Return the (x, y) coordinate for the center point of the cell that contains the specified text.  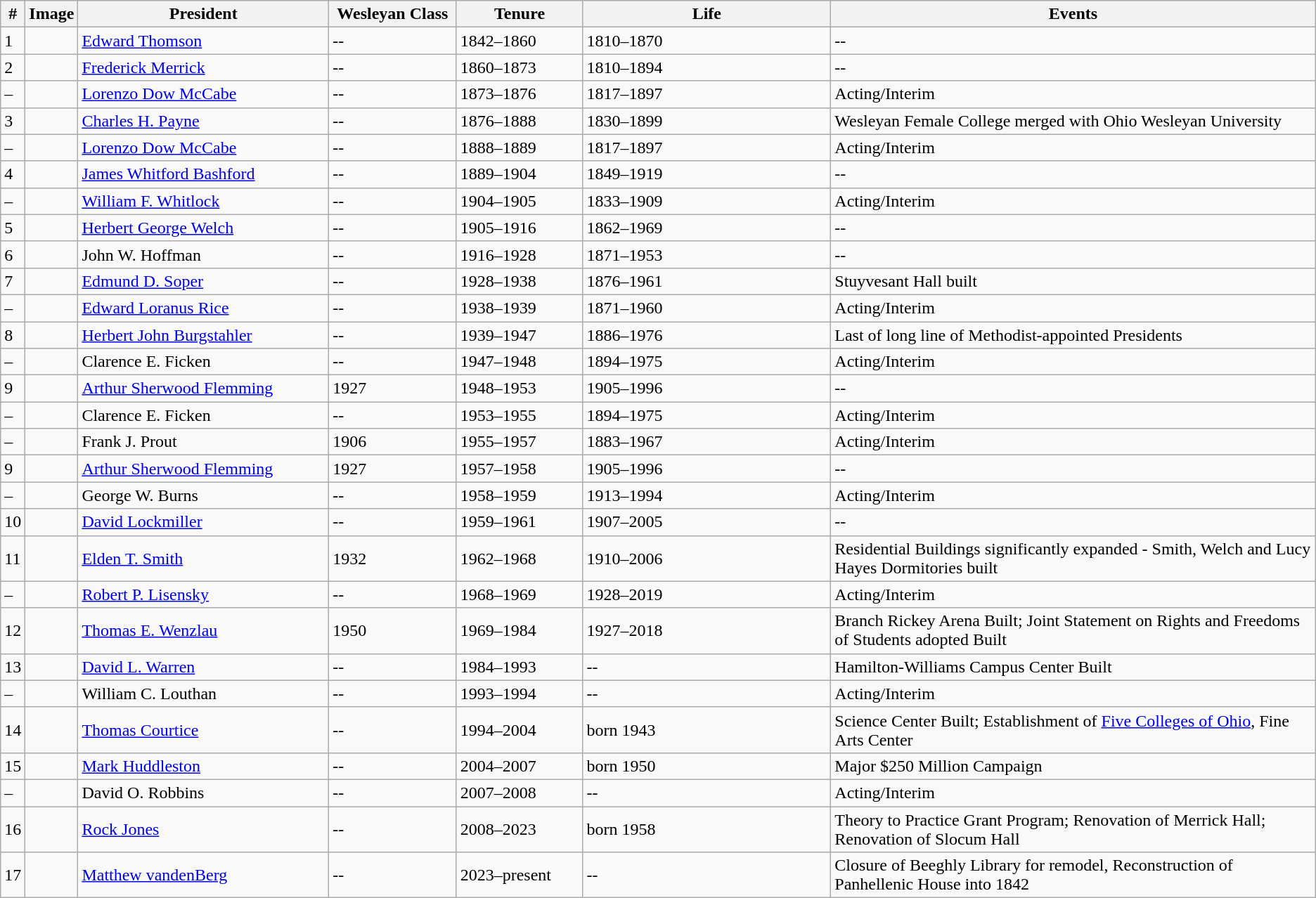
8 (13, 335)
2004–2007 (520, 766)
1830–1899 (707, 121)
1883–1967 (707, 442)
Edward Loranus Rice (204, 308)
4 (13, 174)
5 (13, 228)
1959–1961 (520, 522)
Matthew vandenBerg (204, 876)
Elden T. Smith (204, 558)
Rock Jones (204, 829)
1842–1860 (520, 41)
Events (1073, 14)
Image (52, 14)
Stuyvesant Hall built (1073, 281)
David Lockmiller (204, 522)
1928–1938 (520, 281)
born 1943 (707, 729)
12 (13, 631)
1905–1916 (520, 228)
2008–2023 (520, 829)
Wesleyan Female College merged with Ohio Wesleyan University (1073, 121)
1984–1993 (520, 667)
# (13, 14)
1948–1953 (520, 389)
1913–1994 (707, 495)
1833–1909 (707, 201)
1994–2004 (520, 729)
David L. Warren (204, 667)
Branch Rickey Arena Built; Joint Statement on Rights and Freedoms of Students adopted Built (1073, 631)
1938–1939 (520, 308)
William F. Whitlock (204, 201)
1871–1953 (707, 254)
3 (13, 121)
born 1950 (707, 766)
1927–2018 (707, 631)
Robert P. Lisensky (204, 594)
Life (707, 14)
7 (13, 281)
Last of long line of Methodist-appointed Presidents (1073, 335)
John W. Hoffman (204, 254)
1950 (393, 631)
2023–present (520, 876)
Edmund D. Soper (204, 281)
1916–1928 (520, 254)
1968–1969 (520, 594)
Herbert George Welch (204, 228)
Hamilton-Williams Campus Center Built (1073, 667)
George W. Burns (204, 495)
1860–1873 (520, 67)
1928–2019 (707, 594)
1889–1904 (520, 174)
2 (13, 67)
1939–1947 (520, 335)
William C. Louthan (204, 694)
1907–2005 (707, 522)
Frederick Merrick (204, 67)
Tenure (520, 14)
James Whitford Bashford (204, 174)
11 (13, 558)
Frank J. Prout (204, 442)
Edward Thomson (204, 41)
1810–1894 (707, 67)
Thomas Courtice (204, 729)
1810–1870 (707, 41)
1873–1876 (520, 94)
Science Center Built; Establishment of Five Colleges of Ohio, Fine Arts Center (1073, 729)
Herbert John Burgstahler (204, 335)
1953–1955 (520, 415)
Wesleyan Class (393, 14)
Theory to Practice Grant Program; Renovation of Merrick Hall; Renovation of Slocum Hall (1073, 829)
1993–1994 (520, 694)
15 (13, 766)
Closure of Beeghly Library for remodel, Reconstruction of Panhellenic House into 1842 (1073, 876)
1888–1889 (520, 148)
Mark Huddleston (204, 766)
Charles H. Payne (204, 121)
President (204, 14)
16 (13, 829)
1955–1957 (520, 442)
Major $250 Million Campaign (1073, 766)
1862–1969 (707, 228)
1876–1888 (520, 121)
10 (13, 522)
1849–1919 (707, 174)
1 (13, 41)
1957–1958 (520, 469)
1910–2006 (707, 558)
13 (13, 667)
14 (13, 729)
Residential Buildings significantly expanded - Smith, Welch and Lucy Hayes Dormitories built (1073, 558)
1886–1976 (707, 335)
Thomas E. Wenzlau (204, 631)
1947–1948 (520, 362)
1906 (393, 442)
1871–1960 (707, 308)
1876–1961 (707, 281)
1962–1968 (520, 558)
1958–1959 (520, 495)
1969–1984 (520, 631)
17 (13, 876)
David O. Robbins (204, 793)
6 (13, 254)
2007–2008 (520, 793)
1932 (393, 558)
born 1958 (707, 829)
1904–1905 (520, 201)
